Output the [x, y] coordinate of the center of the cell containing the given text.  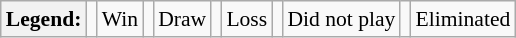
Legend: [44, 19]
Did not play [341, 19]
Eliminated [464, 19]
Loss [246, 19]
Win [120, 19]
Draw [182, 19]
